Detect which cell encompasses the target text, then output its [x, y] center coordinate. 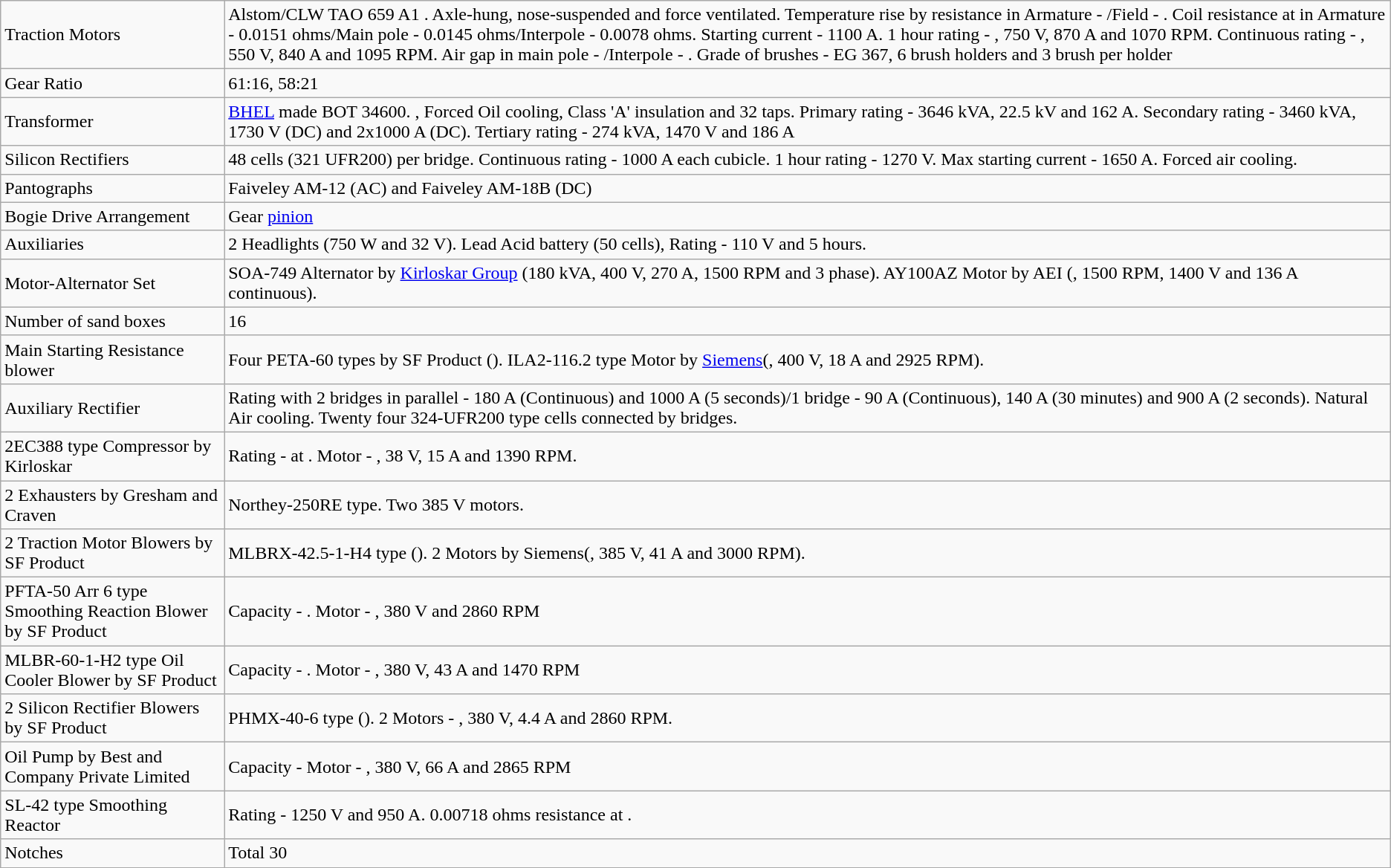
Pantographs [113, 188]
Number of sand boxes [113, 321]
Notches [113, 853]
PHMX-40-6 type (). 2 Motors - , 380 V, 4.4 A and 2860 RPM. [808, 718]
MLBRX-42.5-1-H4 type (). 2 Motors by Siemens(, 385 V, 41 A and 3000 RPM). [808, 553]
Oil Pump by Best and Company Private Limited [113, 767]
Total 30 [808, 853]
SOA-749 Alternator by Kirloskar Group (180 kVA, 400 V, 270 A, 1500 RPM and 3 phase). AY100AZ Motor by AEI (, 1500 RPM, 1400 V and 136 A continuous). [808, 282]
Silicon Rectifiers [113, 160]
2EC388 type Compressor by Kirloskar [113, 456]
Motor-Alternator Set [113, 282]
48 cells (321 UFR200) per bridge. Continuous rating - 1000 A each cubicle. 1 hour rating - 1270 V. Max starting current - 1650 A. Forced air cooling. [808, 160]
Traction Motors [113, 35]
Northey-250RE type. Two 385 V motors. [808, 504]
PFTA-50 Arr 6 type Smoothing Reaction Blower by SF Product [113, 612]
Capacity - . Motor - , 380 V and 2860 RPM [808, 612]
Bogie Drive Arrangement [113, 216]
MLBR-60-1-H2 type Oil Cooler Blower by SF Product [113, 670]
SL-42 type Smoothing Reactor [113, 814]
2 Headlights (750 W and 32 V). Lead Acid battery (50 cells), Rating - 110 V and 5 hours. [808, 244]
Auxiliaries [113, 244]
Faiveley AM-12 (AC) and Faiveley AM-18B (DC) [808, 188]
Main Starting Resistance blower [113, 360]
2 Traction Motor Blowers by SF Product [113, 553]
Rating - at . Motor - , 38 V, 15 A and 1390 RPM. [808, 456]
Rating - 1250 V and 950 A. 0.00718 ohms resistance at . [808, 814]
2 Exhausters by Gresham and Craven [113, 504]
2 Silicon Rectifier Blowers by SF Product [113, 718]
Capacity - Motor - , 380 V, 66 A and 2865 RPM [808, 767]
Gear pinion [808, 216]
Transformer [113, 122]
Auxiliary Rectifier [113, 407]
Gear Ratio [113, 83]
Capacity - . Motor - , 380 V, 43 A and 1470 RPM [808, 670]
61:16, 58:21 [808, 83]
16 [808, 321]
Four PETA-60 types by SF Product (). ILA2-116.2 type Motor by Siemens(, 400 V, 18 A and 2925 RPM). [808, 360]
